Extract the [X, Y] coordinate from the center of the cell holding the provided text.  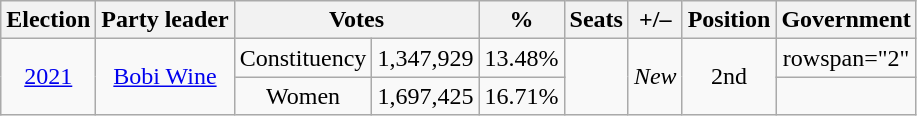
+/– [655, 20]
Seats [596, 20]
1,347,929 [426, 58]
Votes [356, 20]
13.48% [522, 58]
% [522, 20]
Election [48, 20]
1,697,425 [426, 96]
Bobi Wine [165, 77]
Government [846, 20]
rowspan="2" [846, 58]
Position [729, 20]
16.71% [522, 96]
2021 [48, 77]
Party leader [165, 20]
2nd [729, 77]
Constituency [303, 58]
Women [303, 96]
New [655, 77]
